For the text-containing cell, return its midpoint in (X, Y) coordinate format. 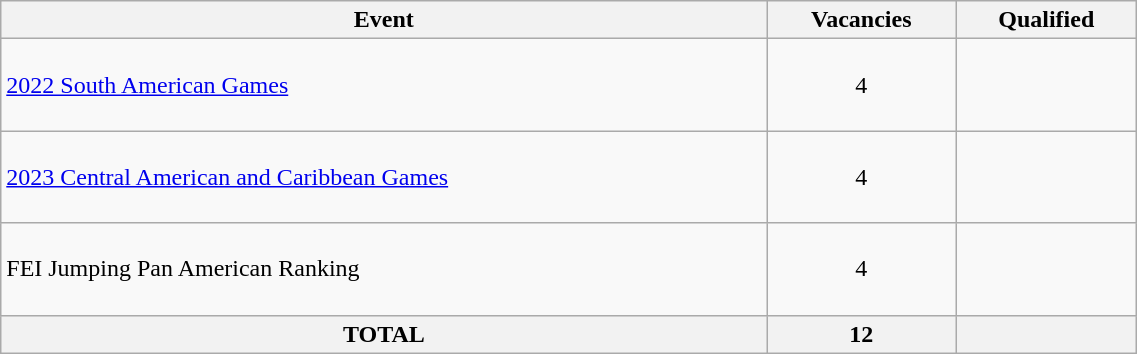
TOTAL (384, 334)
Qualified (1046, 20)
FEI Jumping Pan American Ranking (384, 269)
Vacancies (862, 20)
12 (862, 334)
2023 Central American and Caribbean Games (384, 177)
2022 South American Games (384, 85)
Event (384, 20)
